Extract the [X, Y] coordinate from the center of the cell holding the provided text.  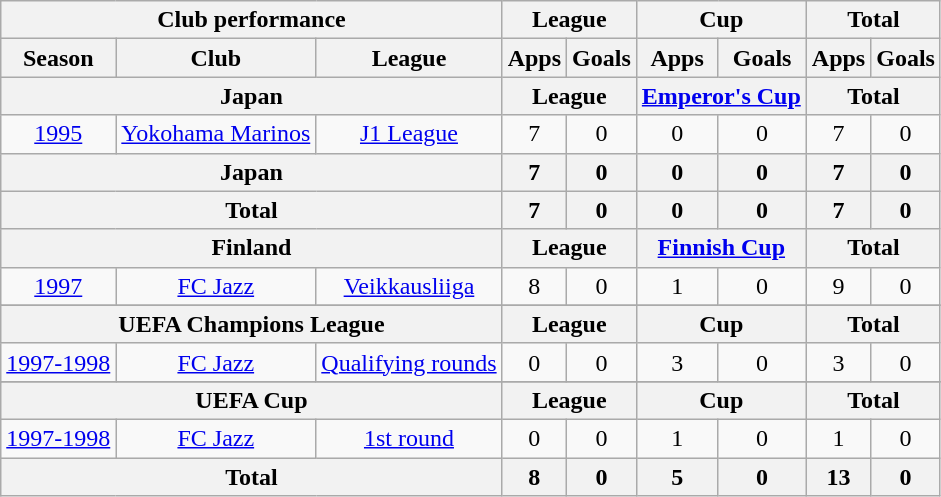
Club performance [252, 20]
UEFA Champions League [252, 324]
UEFA Cup [252, 400]
Club [216, 58]
Season [58, 58]
Yokohama Marinos [216, 134]
1997 [58, 286]
J1 League [409, 134]
Finnish Cup [721, 248]
Qualifying rounds [409, 362]
5 [677, 477]
1st round [409, 438]
Emperor's Cup [721, 96]
Finland [252, 248]
13 [838, 477]
Veikkausliiga [409, 286]
9 [838, 286]
1995 [58, 134]
